Return (X, Y) of the center of cell containing provided text 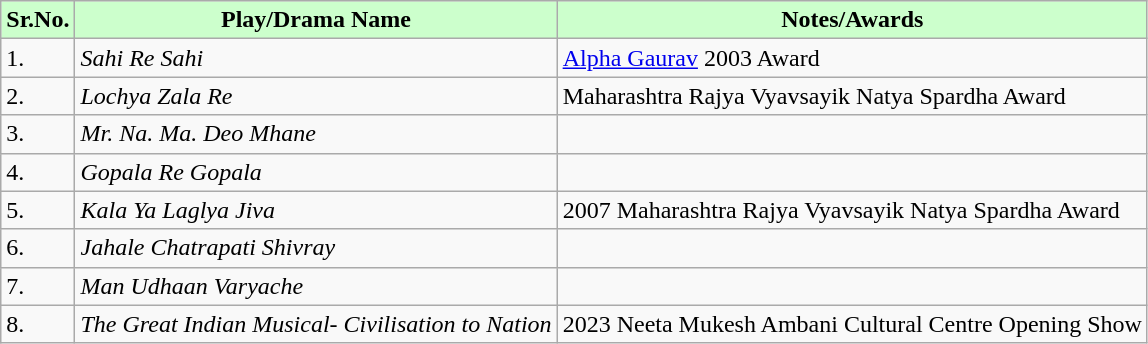
2. (38, 96)
Sr.No. (38, 20)
Jahale Chatrapati Shivray (316, 248)
7. (38, 286)
Alpha Gaurav 2003 Award (852, 58)
Notes/Awards (852, 20)
4. (38, 172)
8. (38, 324)
Play/Drama Name (316, 20)
6. (38, 248)
Maharashtra Rajya Vyavsayik Natya Spardha Award (852, 96)
1. (38, 58)
Sahi Re Sahi (316, 58)
Lochya Zala Re (316, 96)
2023 Neeta Mukesh Ambani Cultural Centre Opening Show (852, 324)
3. (38, 134)
2007 Maharashtra Rajya Vyavsayik Natya Spardha Award (852, 210)
Man Udhaan Varyache (316, 286)
The Great Indian Musical- Civilisation to Nation (316, 324)
Mr. Na. Ma. Deo Mhane (316, 134)
Gopala Re Gopala (316, 172)
Kala Ya Laglya Jiva (316, 210)
5. (38, 210)
